Find where the given text appears and provide that cell's center as [x, y] coordinate. 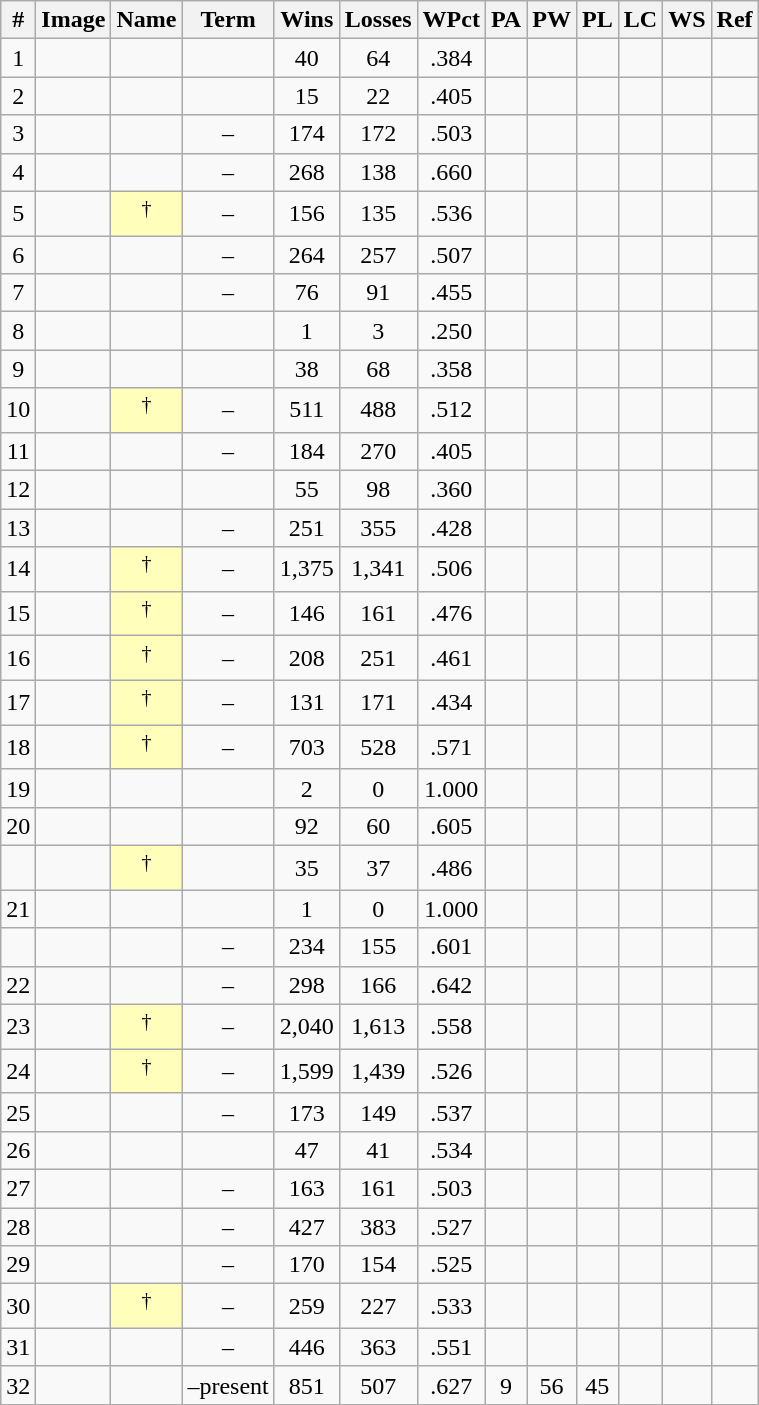
.486 [451, 868]
155 [378, 947]
264 [306, 255]
.384 [451, 58]
91 [378, 293]
60 [378, 826]
.525 [451, 1265]
17 [18, 702]
173 [306, 1112]
PW [552, 20]
Term [228, 20]
.461 [451, 658]
Losses [378, 20]
4 [18, 172]
208 [306, 658]
.506 [451, 570]
.605 [451, 826]
184 [306, 451]
6 [18, 255]
.601 [451, 947]
154 [378, 1265]
.642 [451, 985]
2,040 [306, 1026]
23 [18, 1026]
488 [378, 410]
172 [378, 134]
.558 [451, 1026]
.551 [451, 1347]
19 [18, 788]
PL [597, 20]
1,613 [378, 1026]
68 [378, 369]
11 [18, 451]
507 [378, 1385]
270 [378, 451]
Name [146, 20]
1,599 [306, 1072]
29 [18, 1265]
355 [378, 528]
56 [552, 1385]
.571 [451, 748]
40 [306, 58]
156 [306, 214]
227 [378, 1306]
20 [18, 826]
# [18, 20]
.360 [451, 489]
163 [306, 1188]
38 [306, 369]
.533 [451, 1306]
37 [378, 868]
.627 [451, 1385]
1,439 [378, 1072]
21 [18, 909]
234 [306, 947]
.534 [451, 1150]
13 [18, 528]
PA [506, 20]
24 [18, 1072]
.507 [451, 255]
31 [18, 1347]
92 [306, 826]
138 [378, 172]
146 [306, 614]
257 [378, 255]
703 [306, 748]
174 [306, 134]
.428 [451, 528]
259 [306, 1306]
–present [228, 1385]
25 [18, 1112]
32 [18, 1385]
18 [18, 748]
5 [18, 214]
8 [18, 331]
851 [306, 1385]
16 [18, 658]
.536 [451, 214]
149 [378, 1112]
Ref [734, 20]
7 [18, 293]
Wins [306, 20]
WS [687, 20]
12 [18, 489]
76 [306, 293]
446 [306, 1347]
64 [378, 58]
1,375 [306, 570]
55 [306, 489]
.512 [451, 410]
10 [18, 410]
363 [378, 1347]
35 [306, 868]
298 [306, 985]
528 [378, 748]
47 [306, 1150]
.527 [451, 1227]
30 [18, 1306]
27 [18, 1188]
170 [306, 1265]
268 [306, 172]
.250 [451, 331]
.455 [451, 293]
26 [18, 1150]
41 [378, 1150]
LC [640, 20]
427 [306, 1227]
131 [306, 702]
28 [18, 1227]
.526 [451, 1072]
WPct [451, 20]
.537 [451, 1112]
98 [378, 489]
166 [378, 985]
1,341 [378, 570]
.434 [451, 702]
383 [378, 1227]
511 [306, 410]
.358 [451, 369]
171 [378, 702]
135 [378, 214]
.476 [451, 614]
45 [597, 1385]
.660 [451, 172]
14 [18, 570]
Image [74, 20]
